For the text-containing cell, return its midpoint in (X, Y) coordinate format. 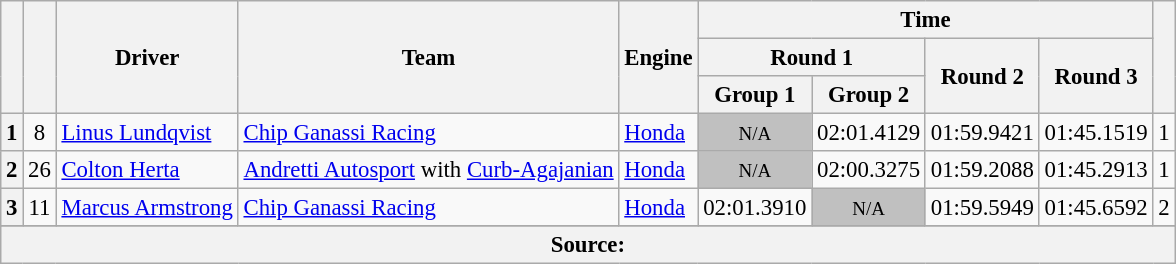
Marcus Armstrong (147, 208)
02:01.4129 (869, 133)
01:59.9421 (982, 133)
Source: (588, 245)
01:45.1519 (1096, 133)
Colton Herta (147, 170)
01:45.6592 (1096, 208)
01:59.5949 (982, 208)
Group 1 (755, 95)
02:01.3910 (755, 208)
8 (40, 133)
Driver (147, 58)
Round 1 (812, 58)
Group 2 (869, 95)
Round 2 (982, 76)
Team (428, 58)
3 (12, 208)
Andretti Autosport with Curb-Agajanian (428, 170)
Engine (658, 58)
11 (40, 208)
26 (40, 170)
Time (926, 20)
01:45.2913 (1096, 170)
Linus Lundqvist (147, 133)
01:59.2088 (982, 170)
Round 3 (1096, 76)
02:00.3275 (869, 170)
